Find where the given text appears and provide that cell's center as (x, y) coordinate. 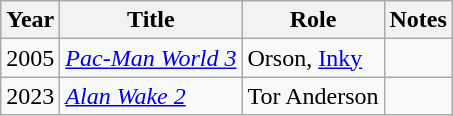
Title (151, 20)
Alan Wake 2 (151, 96)
Notes (418, 20)
Role (313, 20)
Tor Anderson (313, 96)
Orson, Inky (313, 58)
Year (30, 20)
2005 (30, 58)
2023 (30, 96)
Pac-Man World 3 (151, 58)
